From the cell containing the given text, extract its center point as [X, Y] coordinate. 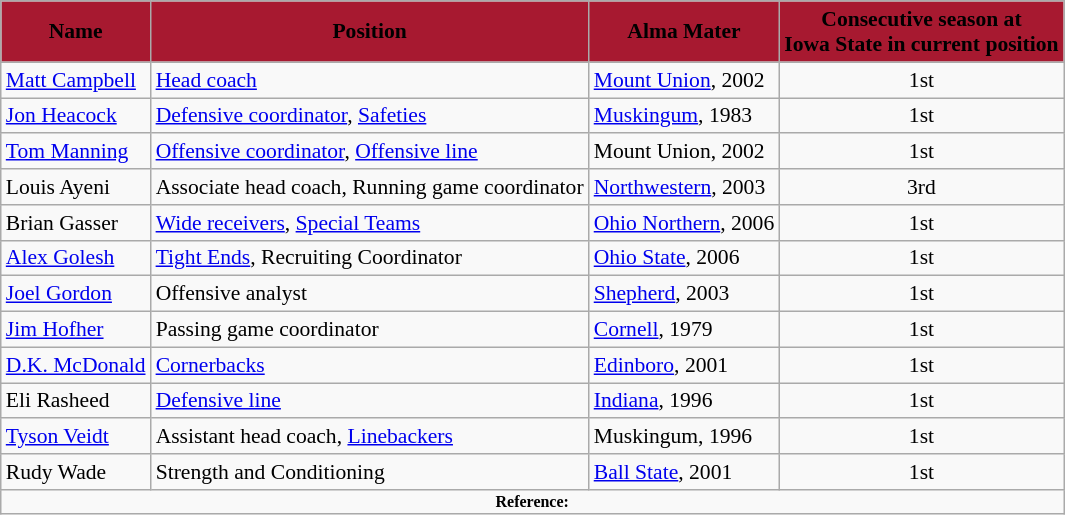
Head coach [370, 80]
Brian Gasser [76, 223]
Edinboro, 2001 [684, 365]
Alma Mater [684, 32]
Consecutive season atIowa State in current position [921, 32]
Jim Hofher [76, 330]
Ohio State, 2006 [684, 258]
Eli Rasheed [76, 401]
Position [370, 32]
Tom Manning [76, 152]
Rudy Wade [76, 472]
Northwestern, 2003 [684, 187]
Cornell, 1979 [684, 330]
Alex Golesh [76, 258]
Tight Ends, Recruiting Coordinator [370, 258]
Passing game coordinator [370, 330]
D.K. McDonald [76, 365]
Joel Gordon [76, 294]
Defensive line [370, 401]
Muskingum, 1983 [684, 116]
Strength and Conditioning [370, 472]
Cornerbacks [370, 365]
Wide receivers, Special Teams [370, 223]
Muskingum, 1996 [684, 437]
Reference: [532, 502]
Ohio Northern, 2006 [684, 223]
Offensive coordinator, Offensive line [370, 152]
Assistant head coach, Linebackers [370, 437]
Ball State, 2001 [684, 472]
Tyson Veidt [76, 437]
Offensive analyst [370, 294]
Matt Campbell [76, 80]
Louis Ayeni [76, 187]
Indiana, 1996 [684, 401]
Shepherd, 2003 [684, 294]
Jon Heacock [76, 116]
Associate head coach, Running game coordinator [370, 187]
Name [76, 32]
3rd [921, 187]
Defensive coordinator, Safeties [370, 116]
